From the cell containing the given text, extract its center point as (X, Y) coordinate. 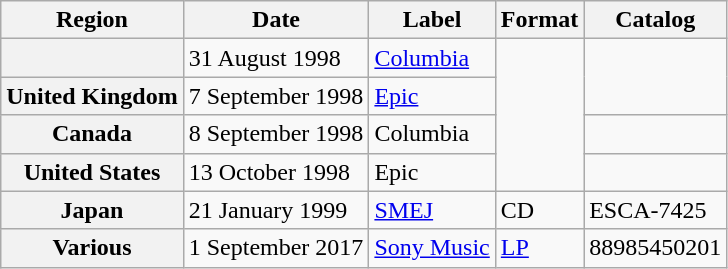
ESCA-7425 (656, 210)
1 September 2017 (276, 248)
SMEJ (432, 210)
Region (92, 20)
Various (92, 248)
88985450201 (656, 248)
Canada (92, 134)
Format (539, 20)
Label (432, 20)
Japan (92, 210)
Catalog (656, 20)
Sony Music (432, 248)
21 January 1999 (276, 210)
CD (539, 210)
31 August 1998 (276, 58)
LP (539, 248)
7 September 1998 (276, 96)
Date (276, 20)
8 September 1998 (276, 134)
13 October 1998 (276, 172)
United Kingdom (92, 96)
United States (92, 172)
